For the text-containing cell, return its midpoint in [x, y] coordinate format. 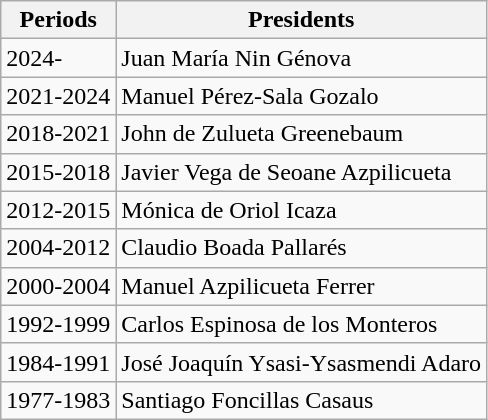
1984-1991 [58, 362]
Santiago Foncillas Casaus [302, 400]
1992-1999 [58, 324]
Manuel Azpilicueta Ferrer [302, 286]
2024- [58, 58]
Presidents [302, 20]
Periods [58, 20]
Mónica de Oriol Icaza [302, 210]
2021-2024 [58, 96]
2015-2018 [58, 172]
José Joaquín Ysasi-Ysasmendi Adaro [302, 362]
1977-1983 [58, 400]
Javier Vega de Seoane Azpilicueta [302, 172]
2012-2015 [58, 210]
Manuel Pérez-Sala Gozalo [302, 96]
Carlos Espinosa de los Monteros [302, 324]
2004-2012 [58, 248]
Claudio Boada Pallarés [302, 248]
2000-2004 [58, 286]
2018-2021 [58, 134]
Juan María Nin Génova [302, 58]
John de Zulueta Greenebaum [302, 134]
